Return (X, Y) of the center of cell containing provided text 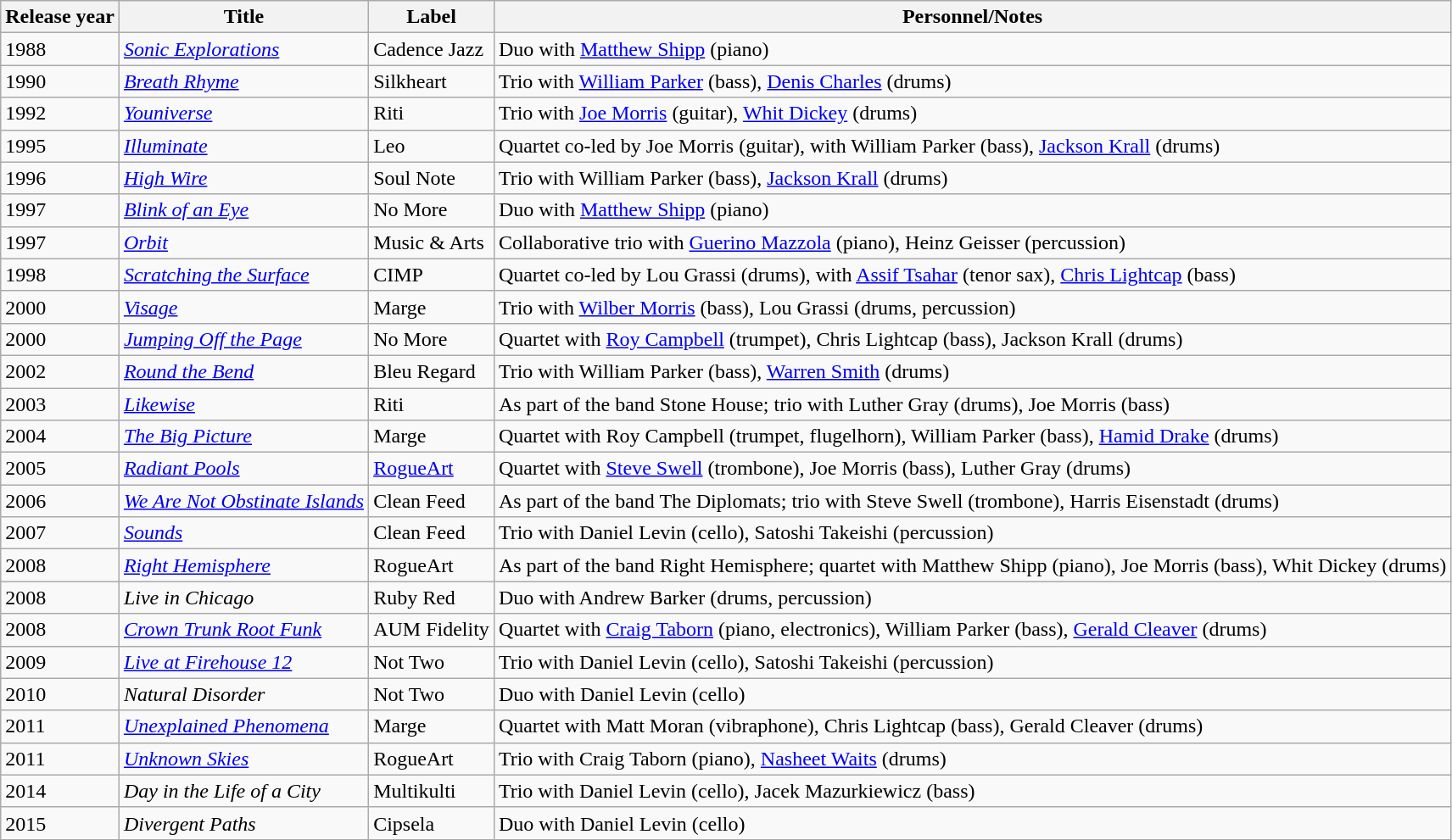
Youniverse (243, 114)
1990 (60, 81)
The Big Picture (243, 437)
Natural Disorder (243, 694)
Collaborative trio with Guerino Mazzola (piano), Heinz Geisser (percussion) (972, 242)
As part of the band Stone House; trio with Luther Gray (drums), Joe Morris (bass) (972, 404)
2010 (60, 694)
Cipsela (432, 823)
2006 (60, 501)
Unexplained Phenomena (243, 726)
Unknown Skies (243, 759)
AUM Fidelity (432, 630)
Crown Trunk Root Funk (243, 630)
Illuminate (243, 146)
As part of the band The Diplomats; trio with Steve Swell (trombone), Harris Eisenstadt (drums) (972, 501)
Personnel/Notes (972, 17)
Duo with Andrew Barker (drums, percussion) (972, 598)
Trio with Craig Taborn (piano), Nasheet Waits (drums) (972, 759)
Orbit (243, 242)
Release year (60, 17)
Visage (243, 307)
1988 (60, 49)
Quartet with Roy Campbell (trumpet, flugelhorn), William Parker (bass), Hamid Drake (drums) (972, 437)
Multikulti (432, 791)
Live at Firehouse 12 (243, 662)
Cadence Jazz (432, 49)
Leo (432, 146)
1998 (60, 275)
Sounds (243, 533)
Trio with Daniel Levin (cello), Jacek Mazurkiewicz (bass) (972, 791)
Quartet with Craig Taborn (piano, electronics), William Parker (bass), Gerald Cleaver (drums) (972, 630)
Bleu Regard (432, 371)
Live in Chicago (243, 598)
Trio with William Parker (bass), Denis Charles (drums) (972, 81)
1992 (60, 114)
Silkheart (432, 81)
Label (432, 17)
Day in the Life of a City (243, 791)
Ruby Red (432, 598)
Trio with William Parker (bass), Jackson Krall (drums) (972, 178)
Quartet with Matt Moran (vibraphone), Chris Lightcap (bass), Gerald Cleaver (drums) (972, 726)
Right Hemisphere (243, 565)
Likewise (243, 404)
Quartet with Steve Swell (trombone), Joe Morris (bass), Luther Gray (drums) (972, 469)
Quartet with Roy Campbell (trumpet), Chris Lightcap (bass), Jackson Krall (drums) (972, 339)
Music & Arts (432, 242)
High Wire (243, 178)
Title (243, 17)
Scratching the Surface (243, 275)
Jumping Off the Page (243, 339)
1996 (60, 178)
Blink of an Eye (243, 210)
Divergent Paths (243, 823)
We Are Not Obstinate Islands (243, 501)
2004 (60, 437)
Quartet co-led by Joe Morris (guitar), with William Parker (bass), Jackson Krall (drums) (972, 146)
Round the Bend (243, 371)
Quartet co-led by Lou Grassi (drums), with Assif Tsahar (tenor sax), Chris Lightcap (bass) (972, 275)
Sonic Explorations (243, 49)
2009 (60, 662)
2002 (60, 371)
1995 (60, 146)
2007 (60, 533)
Soul Note (432, 178)
Trio with Joe Morris (guitar), Whit Dickey (drums) (972, 114)
Radiant Pools (243, 469)
Breath Rhyme (243, 81)
2015 (60, 823)
Trio with Wilber Morris (bass), Lou Grassi (drums, percussion) (972, 307)
Trio with William Parker (bass), Warren Smith (drums) (972, 371)
2005 (60, 469)
2014 (60, 791)
CIMP (432, 275)
As part of the band Right Hemisphere; quartet with Matthew Shipp (piano), Joe Morris (bass), Whit Dickey (drums) (972, 565)
2003 (60, 404)
